Output the (x, y) coordinate of the center of the cell containing the given text.  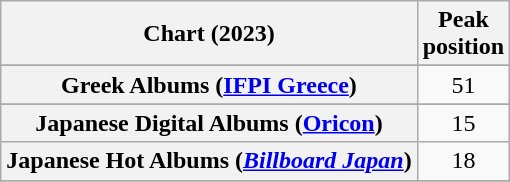
Chart (2023) (209, 34)
51 (463, 85)
18 (463, 161)
Greek Albums (IFPI Greece) (209, 85)
Japanese Digital Albums (Oricon) (209, 123)
15 (463, 123)
Japanese Hot Albums (Billboard Japan) (209, 161)
Peakposition (463, 34)
